Determine the [X, Y] coordinate at the center of the cell enclosing the given text.  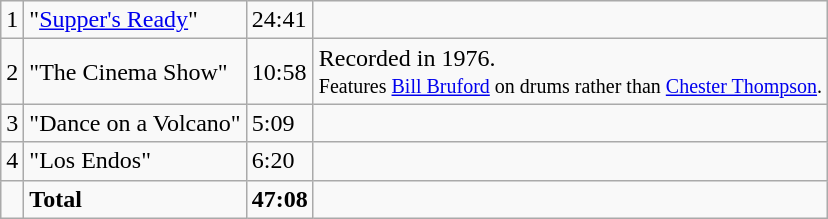
5:09 [280, 123]
47:08 [280, 199]
1 [12, 20]
4 [12, 161]
10:58 [280, 72]
"Supper's Ready" [135, 20]
"Los Endos" [135, 161]
"The Cinema Show" [135, 72]
Total [135, 199]
24:41 [280, 20]
2 [12, 72]
6:20 [280, 161]
3 [12, 123]
Recorded in 1976.Features Bill Bruford on drums rather than Chester Thompson. [570, 72]
"Dance on a Volcano" [135, 123]
